Output the (X, Y) coordinate of the center of the cell containing the given text.  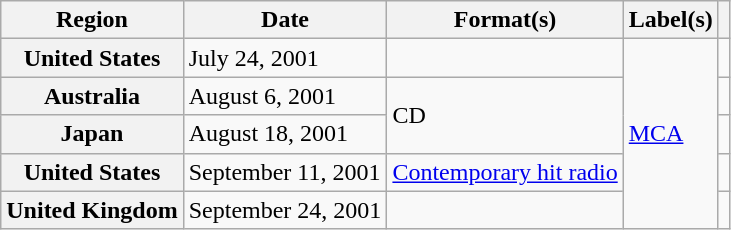
July 24, 2001 (285, 58)
Format(s) (505, 20)
August 6, 2001 (285, 96)
United Kingdom (92, 210)
September 11, 2001 (285, 172)
MCA (670, 134)
Australia (92, 96)
Date (285, 20)
August 18, 2001 (285, 134)
September 24, 2001 (285, 210)
Region (92, 20)
Japan (92, 134)
CD (505, 115)
Label(s) (670, 20)
Contemporary hit radio (505, 172)
